Search for the cell housing the specified text and yield its [X, Y] center coordinate. 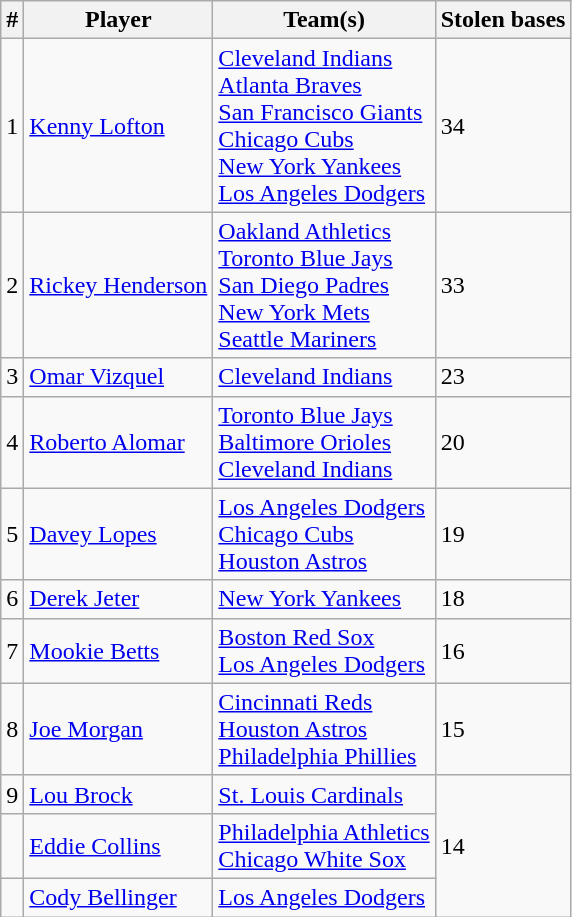
Lou Brock [118, 794]
New York Yankees [324, 599]
20 [503, 442]
Cleveland IndiansAtlanta BravesSan Francisco GiantsChicago CubsNew York YankeesLos Angeles Dodgers [324, 126]
16 [503, 650]
Boston Red SoxLos Angeles Dodgers [324, 650]
Cincinnati RedsHouston AstrosPhiladelphia Phillies [324, 729]
9 [12, 794]
Philadelphia AthleticsChicago White Sox [324, 846]
Rickey Henderson [118, 285]
19 [503, 534]
7 [12, 650]
23 [503, 377]
Oakland AthleticsToronto Blue JaysSan Diego PadresNew York MetsSeattle Mariners [324, 285]
3 [12, 377]
Omar Vizquel [118, 377]
Cleveland Indians [324, 377]
14 [503, 846]
Kenny Lofton [118, 126]
15 [503, 729]
Los Angeles Dodgers [324, 897]
Eddie Collins [118, 846]
Los Angeles DodgersChicago CubsHouston Astros [324, 534]
Derek Jeter [118, 599]
6 [12, 599]
Toronto Blue JaysBaltimore OriolesCleveland Indians [324, 442]
2 [12, 285]
Davey Lopes [118, 534]
5 [12, 534]
Stolen bases [503, 20]
34 [503, 126]
# [12, 20]
Mookie Betts [118, 650]
St. Louis Cardinals [324, 794]
1 [12, 126]
18 [503, 599]
Team(s) [324, 20]
33 [503, 285]
Roberto Alomar [118, 442]
8 [12, 729]
4 [12, 442]
Joe Morgan [118, 729]
Cody Bellinger [118, 897]
Player [118, 20]
